Capture the cell that displays the provided text and extract its (X, Y) central coordinate. 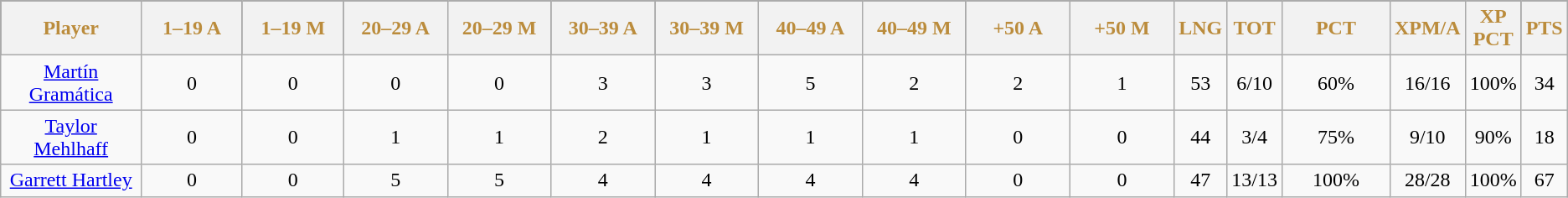
40–49 M (914, 29)
20–29 M (499, 29)
+50 M (1122, 29)
28/28 (1427, 180)
LNG (1201, 29)
67 (1545, 180)
75% (1335, 138)
PCT (1335, 29)
PTS (1545, 29)
9/10 (1427, 138)
34 (1545, 82)
16/16 (1427, 82)
40–49 A (811, 29)
Taylor Mehlhaff (71, 138)
13/13 (1255, 180)
+50 A (1018, 29)
TOT (1255, 29)
Martín Gramática (71, 82)
6/10 (1255, 82)
53 (1201, 82)
3/4 (1255, 138)
XP PCT (1493, 29)
44 (1201, 138)
Player (71, 29)
18 (1545, 138)
1–19 M (293, 29)
1–19 A (193, 29)
30–39 A (603, 29)
90% (1493, 138)
20–29 A (395, 29)
60% (1335, 82)
Garrett Hartley (71, 180)
47 (1201, 180)
30–39 M (707, 29)
XPM/A (1427, 29)
